Locate the cell with the specified text and output its [x, y] center coordinate. 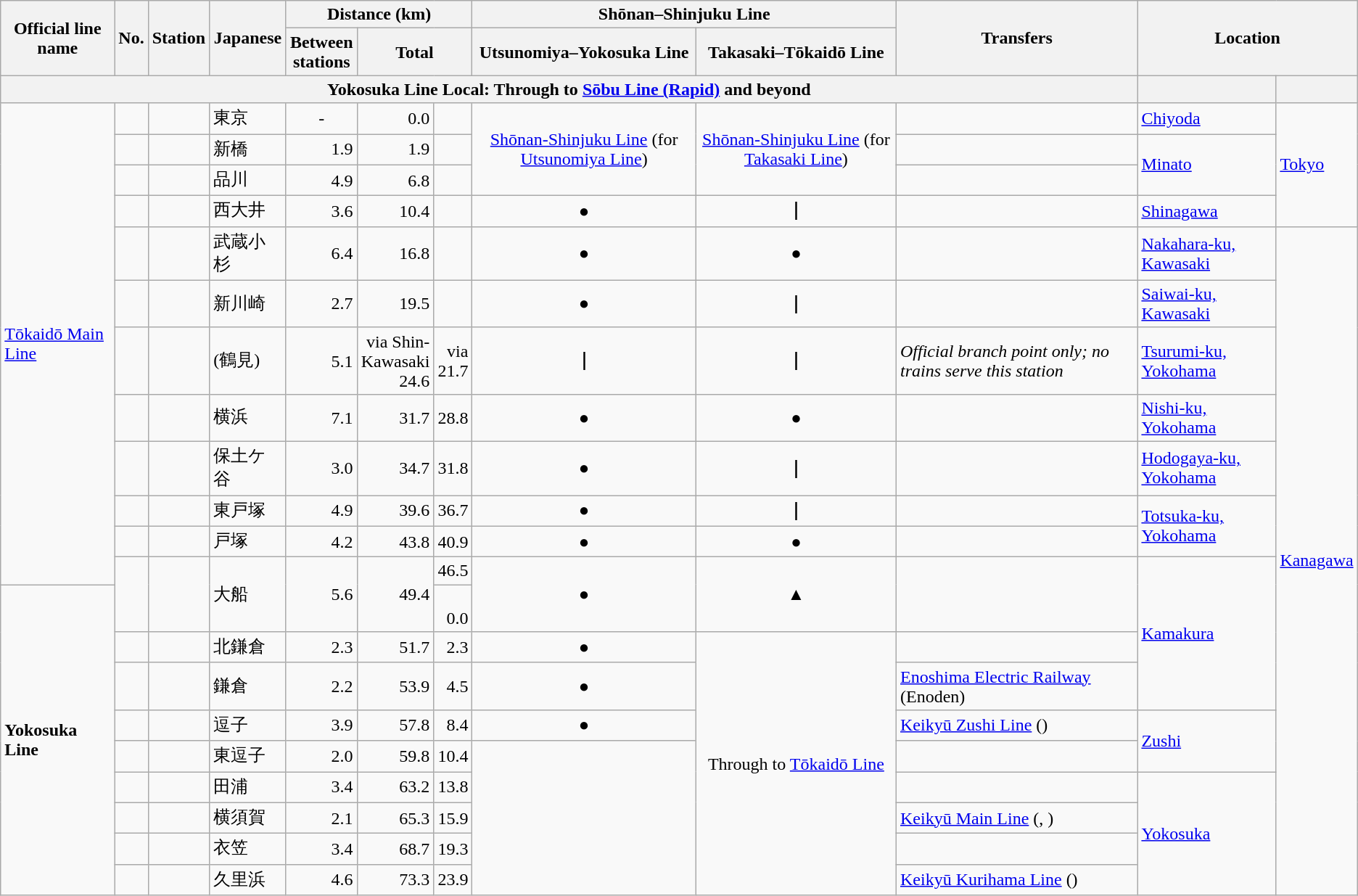
横須賀 [248, 818]
Shinagawa [1207, 212]
品川 [248, 180]
横浜 [248, 418]
久里浜 [248, 879]
No. [131, 38]
23.9 [453, 879]
53.9 [395, 686]
2.1 [321, 818]
via Shin-Kawasaki24.6 [395, 361]
Transfers [1016, 38]
4.5 [453, 686]
西大井 [248, 212]
田浦 [248, 788]
逗子 [248, 726]
Takasaki–Tōkaidō Line [796, 52]
Betweenstations [321, 52]
5.1 [321, 361]
Shōnan-Shinjuku Line (for Utsunomiya Line) [584, 149]
Chiyoda [1207, 119]
Saiwai-ku, Kawasaki [1207, 303]
3.0 [321, 468]
16.8 [395, 253]
▲ [796, 595]
51.7 [395, 647]
19.5 [395, 303]
31.8 [453, 468]
Nishi-ku, Yokohama [1207, 418]
鎌倉 [248, 686]
武蔵小杉 [248, 253]
Utsunomiya–Yokosuka Line [584, 52]
Yokosuka Line [58, 740]
7.1 [321, 418]
63.2 [395, 788]
68.7 [395, 849]
28.8 [453, 418]
Tokyo [1317, 165]
73.3 [395, 879]
Totsuka-ku, Yokohama [1207, 525]
Shōnan-Shinjuku Line (for Takasaki Line) [796, 149]
19.3 [453, 849]
Enoshima Electric Railway (Enoden) [1016, 686]
15.9 [453, 818]
Keikyū Zushi Line () [1016, 726]
Through to Tōkaidō Line [796, 763]
43.8 [395, 541]
Yokosuka Line Local: Through to Sōbu Line (Rapid) and beyond [569, 89]
Total [415, 52]
東京 [248, 119]
Tsurumi-ku, Yokohama [1207, 361]
大船 [248, 595]
東戸塚 [248, 511]
46.5 [453, 571]
2.0 [321, 756]
6.8 [395, 180]
40.9 [453, 541]
2.2 [321, 686]
5.6 [321, 595]
Station [178, 38]
Hodogaya-ku, Yokohama [1207, 468]
31.7 [395, 418]
新橋 [248, 149]
4.2 [321, 541]
戸塚 [248, 541]
Zushi [1207, 740]
2.7 [321, 303]
13.8 [453, 788]
衣笠 [248, 849]
via 21.7 [453, 361]
(鶴見) [248, 361]
8.4 [453, 726]
Location [1248, 38]
保土ケ谷 [248, 468]
Shōnan–Shinjuku Line [685, 15]
Kamakura [1207, 634]
Distance (km) [379, 15]
34.7 [395, 468]
東逗子 [248, 756]
Yokosuka [1207, 834]
Keikyū Main Line (, ) [1016, 818]
Tōkaidō Main Line [58, 344]
Official line name [58, 38]
59.8 [395, 756]
39.6 [395, 511]
36.7 [453, 511]
- [321, 119]
Official branch point only; no trains serve this station [1016, 361]
65.3 [395, 818]
Minato [1207, 164]
Kanagawa [1317, 561]
Nakahara-ku, Kawasaki [1207, 253]
新川崎 [248, 303]
57.8 [395, 726]
Keikyū Kurihama Line () [1016, 879]
3.9 [321, 726]
6.4 [321, 253]
Japanese [248, 38]
3.6 [321, 212]
4.6 [321, 879]
49.4 [395, 595]
北鎌倉 [248, 647]
